From the cell containing the given text, extract its center point as (x, y) coordinate. 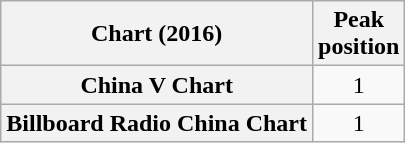
Billboard Radio China Chart (157, 123)
Peakposition (359, 34)
Chart (2016) (157, 34)
China V Chart (157, 85)
